Identify which cell holds the provided text, then report its (X, Y) central coordinate. 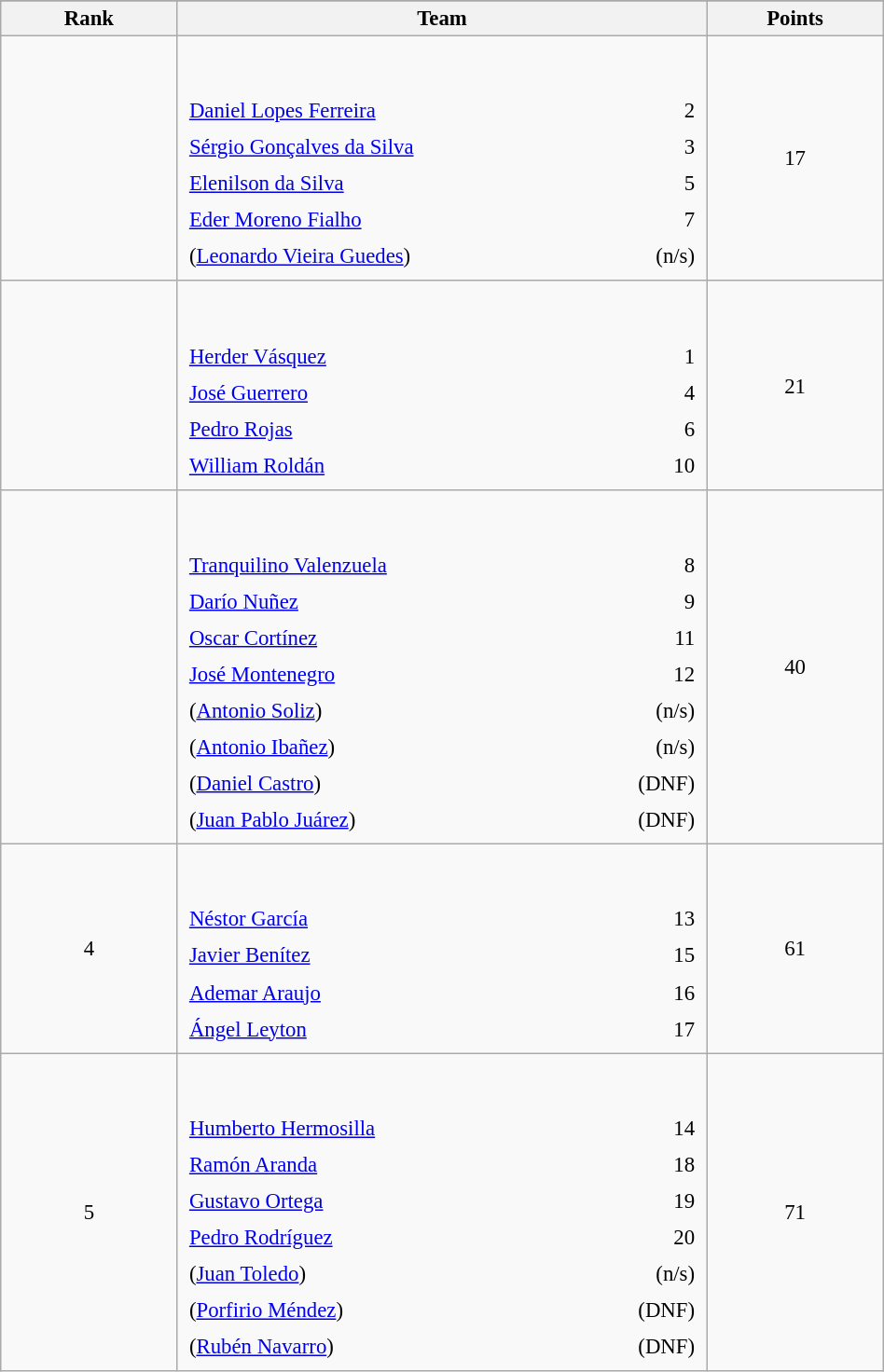
Ademar Araujo (395, 992)
6 (656, 429)
(Rubén Navarro) (377, 1347)
7 (656, 220)
(Antonio Soliz) (379, 710)
(Juan Toledo) (377, 1274)
13 (655, 919)
Rank (90, 19)
15 (655, 955)
Ángel Leyton (395, 1028)
14 (635, 1128)
3 (656, 147)
(Daniel Castro) (379, 783)
40 (794, 667)
Ramón Aranda (377, 1164)
Elenilson da Silva (397, 184)
Néstor García 13 Javier Benítez 15 Ademar Araujo 16 Ángel Leyton 17 (442, 949)
16 (655, 992)
Pedro Rodríguez (377, 1237)
18 (635, 1164)
1 (656, 356)
Javier Benítez (395, 955)
Tranquilino Valenzuela (379, 565)
(Juan Pablo Juárez) (379, 820)
Daniel Lopes Ferreira 2 Sérgio Gonçalves da Silva 3 Elenilson da Silva 5 Eder Moreno Fialho 7 (Leonardo Vieira Guedes) (n/s) (442, 158)
Néstor García (395, 919)
Sérgio Gonçalves da Silva (397, 147)
10 (656, 465)
Points (794, 19)
Eder Moreno Fialho (397, 220)
61 (794, 949)
Daniel Lopes Ferreira (397, 111)
9 (638, 601)
José Guerrero (397, 392)
Herder Vásquez 1 José Guerrero 4 Pedro Rojas 6 William Roldán 10 (442, 386)
8 (638, 565)
2 (656, 111)
William Roldán (397, 465)
Team (442, 19)
71 (794, 1212)
12 (638, 674)
(Antonio Ibañez) (379, 747)
Herder Vásquez (397, 356)
Humberto Hermosilla (377, 1128)
20 (635, 1237)
11 (638, 638)
21 (794, 386)
Oscar Cortínez (379, 638)
Pedro Rojas (397, 429)
19 (635, 1200)
Darío Nuñez (379, 601)
(Porfirio Méndez) (377, 1310)
José Montenegro (379, 674)
(Leonardo Vieira Guedes) (397, 256)
Humberto Hermosilla 14 Ramón Aranda 18 Gustavo Ortega 19 Pedro Rodríguez 20 (Juan Toledo) (n/s) (Porfirio Méndez) (DNF) (Rubén Navarro) (DNF) (442, 1212)
Gustavo Ortega (377, 1200)
